Capture the cell that displays the provided text and extract its [X, Y] central coordinate. 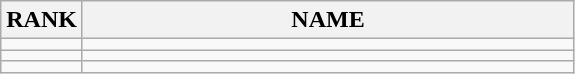
RANK [42, 20]
NAME [328, 20]
